Locate the cell with the specified text and output its [x, y] center coordinate. 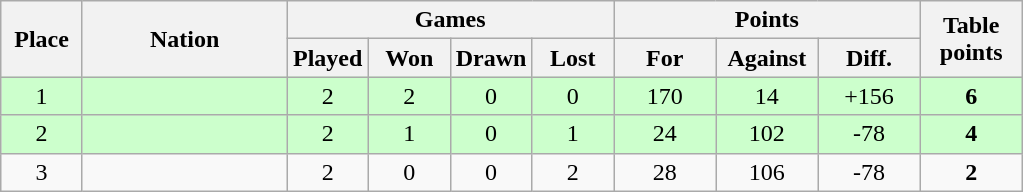
28 [665, 172]
24 [665, 134]
Against [767, 58]
6 [971, 96]
170 [665, 96]
3 [42, 172]
Played [328, 58]
Place [42, 39]
Won [409, 58]
Lost [573, 58]
4 [971, 134]
Diff. [869, 58]
102 [767, 134]
Points [767, 20]
For [665, 58]
+156 [869, 96]
Drawn [491, 58]
Nation [184, 39]
106 [767, 172]
Tablepoints [971, 39]
14 [767, 96]
Games [450, 20]
